Locate the cell with the specified text and output its [X, Y] center coordinate. 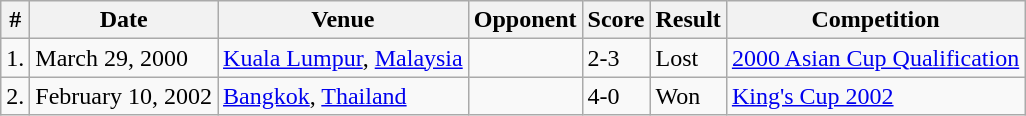
Won [688, 96]
Bangkok, Thailand [344, 96]
1. [16, 58]
Date [124, 20]
2. [16, 96]
4-0 [616, 96]
Result [688, 20]
February 10, 2002 [124, 96]
Lost [688, 58]
Score [616, 20]
Kuala Lumpur, Malaysia [344, 58]
# [16, 20]
Venue [344, 20]
Opponent [525, 20]
2000 Asian Cup Qualification [875, 58]
2-3 [616, 58]
Competition [875, 20]
March 29, 2000 [124, 58]
King's Cup 2002 [875, 96]
